Extract the [x, y] coordinate from the center of the cell holding the provided text.  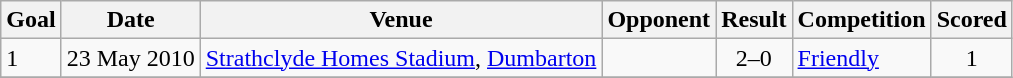
Venue [401, 20]
Competition [862, 20]
2–0 [754, 58]
Scored [972, 20]
Strathclyde Homes Stadium, Dumbarton [401, 58]
Result [754, 20]
23 May 2010 [130, 58]
Date [130, 20]
Opponent [659, 20]
Goal [31, 20]
Friendly [862, 58]
